Return [X, Y] of the center of cell containing provided text 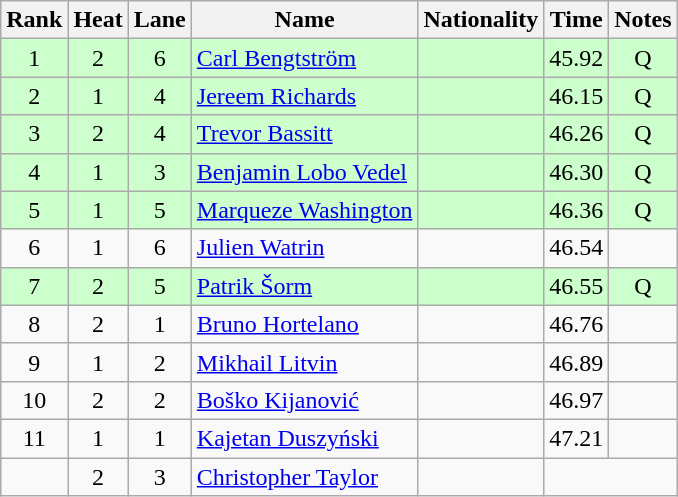
Trevor Bassitt [304, 134]
46.97 [576, 400]
Benjamin Lobo Vedel [304, 172]
Rank [34, 20]
47.21 [576, 438]
Nationality [481, 20]
Notes [643, 20]
11 [34, 438]
Carl Bengtström [304, 58]
46.89 [576, 362]
Mikhail Litvin [304, 362]
46.36 [576, 210]
Kajetan Duszyński [304, 438]
8 [34, 324]
45.92 [576, 58]
Lane [160, 20]
Boško Kijanović [304, 400]
Bruno Hortelano [304, 324]
46.26 [576, 134]
Jereem Richards [304, 96]
46.55 [576, 286]
9 [34, 362]
Julien Watrin [304, 248]
46.54 [576, 248]
Time [576, 20]
10 [34, 400]
46.30 [576, 172]
Marqueze Washington [304, 210]
Christopher Taylor [304, 477]
46.76 [576, 324]
Heat [98, 20]
Patrik Šorm [304, 286]
Name [304, 20]
7 [34, 286]
46.15 [576, 96]
